Find where the given text appears and provide that cell's center as [X, Y] coordinate. 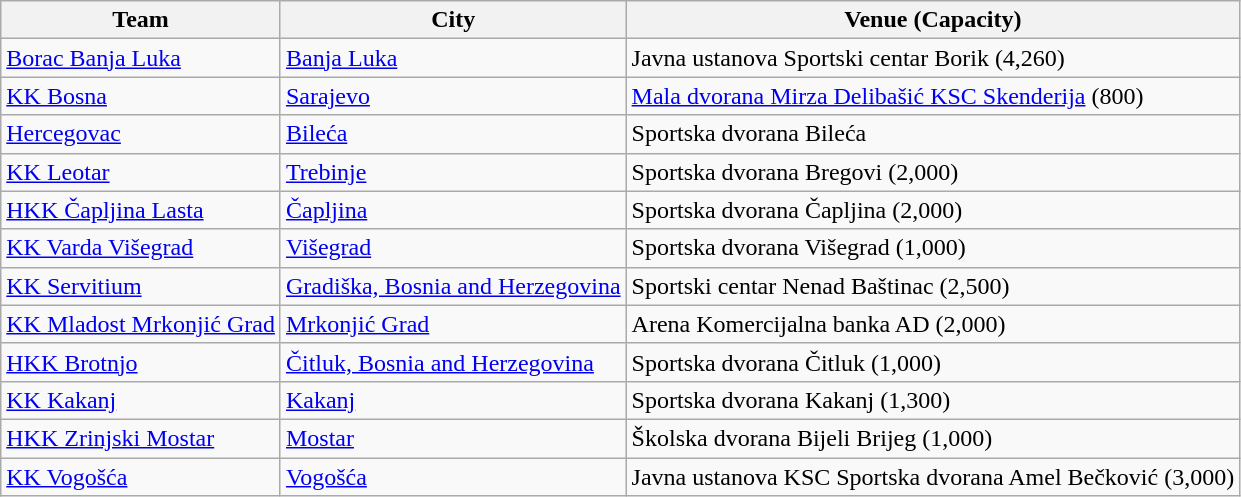
Mala dvorana Mirza Delibašić KSC Skenderija (800) [933, 96]
Sportski centar Nenad Baštinac (2,500) [933, 286]
Hercegovac [141, 134]
Sportska dvorana Bileća [933, 134]
Vogošća [453, 477]
HKK Zrinjski Mostar [141, 438]
Sportska dvorana Bregovi (2,000) [933, 172]
Sarajevo [453, 96]
Banja Luka [453, 58]
Gradiška, Bosnia and Herzegovina [453, 286]
Mrkonjić Grad [453, 324]
Čitluk, Bosnia and Herzegovina [453, 362]
Kakanj [453, 400]
Javna ustanova Sportski centar Borik (4,260) [933, 58]
Venue (Capacity) [933, 20]
KK Kakanj [141, 400]
Javna ustanova KSC Sportska dvorana Amel Bečković (3,000) [933, 477]
KK Bosna [141, 96]
Čapljina [453, 210]
Bileća [453, 134]
Sportska dvorana Višegrad (1,000) [933, 248]
KK Servitium [141, 286]
Školska dvorana Bijeli Brijeg (1,000) [933, 438]
Mostar [453, 438]
KK Varda Višegrad [141, 248]
KK Mladost Mrkonjić Grad [141, 324]
Arena Komercijalna banka AD (2,000) [933, 324]
HKK Čapljina Lasta [141, 210]
Sportska dvorana Kakanj (1,300) [933, 400]
KK Leotar [141, 172]
City [453, 20]
Borac Banja Luka [141, 58]
Team [141, 20]
Trebinje [453, 172]
KK Vogošća [141, 477]
Sportska dvorana Čitluk (1,000) [933, 362]
Višegrad [453, 248]
Sportska dvorana Čapljina (2,000) [933, 210]
HKK Brotnjo [141, 362]
